Scan for the cell matching the given text and deliver its [x, y] coordinate at center. 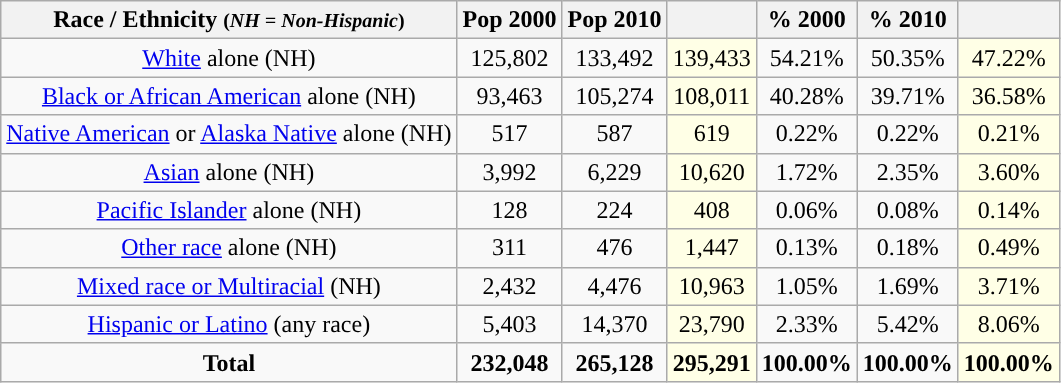
0.13% [806, 248]
23,790 [712, 324]
Total [229, 362]
Asian alone (NH) [229, 172]
5,403 [510, 324]
Race / Ethnicity (NH = Non-Hispanic) [229, 20]
0.08% [908, 210]
93,463 [510, 96]
White alone (NH) [229, 58]
5.42% [908, 324]
2.33% [806, 324]
Pop 2010 [614, 20]
0.49% [1008, 248]
0.14% [1008, 210]
39.71% [908, 96]
517 [510, 134]
619 [712, 134]
224 [614, 210]
47.22% [1008, 58]
14,370 [614, 324]
139,433 [712, 58]
295,291 [712, 362]
0.18% [908, 248]
Other race alone (NH) [229, 248]
1.72% [806, 172]
Hispanic or Latino (any race) [229, 324]
4,476 [614, 286]
10,620 [712, 172]
1.69% [908, 286]
Black or African American alone (NH) [229, 96]
50.35% [908, 58]
2,432 [510, 286]
Pop 2000 [510, 20]
311 [510, 248]
587 [614, 134]
54.21% [806, 58]
3.71% [1008, 286]
6,229 [614, 172]
232,048 [510, 362]
476 [614, 248]
36.58% [1008, 96]
8.06% [1008, 324]
Mixed race or Multiracial (NH) [229, 286]
% 2000 [806, 20]
2.35% [908, 172]
Pacific Islander alone (NH) [229, 210]
265,128 [614, 362]
10,963 [712, 286]
0.06% [806, 210]
0.21% [1008, 134]
% 2010 [908, 20]
3,992 [510, 172]
125,802 [510, 58]
133,492 [614, 58]
1,447 [712, 248]
408 [712, 210]
3.60% [1008, 172]
40.28% [806, 96]
108,011 [712, 96]
Native American or Alaska Native alone (NH) [229, 134]
105,274 [614, 96]
1.05% [806, 286]
128 [510, 210]
